Return the [X, Y] coordinate for the center point of the cell that contains the specified text.  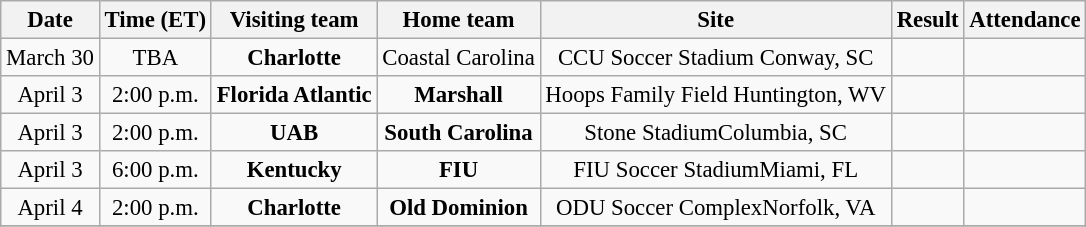
6:00 p.m. [155, 170]
Coastal Carolina [458, 58]
Result [928, 20]
Florida Atlantic [294, 95]
ODU Soccer ComplexNorfolk, VA [716, 208]
FIU [458, 170]
Site [716, 20]
Home team [458, 20]
Date [50, 20]
Marshall [458, 95]
March 30 [50, 58]
Visiting team [294, 20]
CCU Soccer Stadium Conway, SC [716, 58]
Attendance [1025, 20]
UAB [294, 133]
April 4 [50, 208]
FIU Soccer StadiumMiami, FL [716, 170]
TBA [155, 58]
Stone StadiumColumbia, SC [716, 133]
Hoops Family Field Huntington, WV [716, 95]
Old Dominion [458, 208]
Kentucky [294, 170]
Time (ET) [155, 20]
South Carolina [458, 133]
